From the cell containing the given text, extract its center point as (x, y) coordinate. 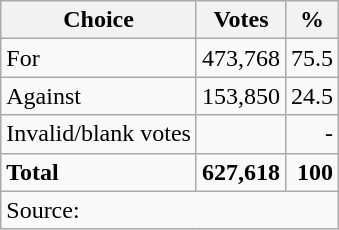
Votes (240, 20)
627,618 (240, 172)
100 (312, 172)
473,768 (240, 58)
Choice (99, 20)
24.5 (312, 96)
75.5 (312, 58)
% (312, 20)
- (312, 134)
Total (99, 172)
Invalid/blank votes (99, 134)
Source: (170, 210)
Against (99, 96)
153,850 (240, 96)
For (99, 58)
